Pinpoint the cell where the given text exists, returning its [X, Y] midpoint coordinate. 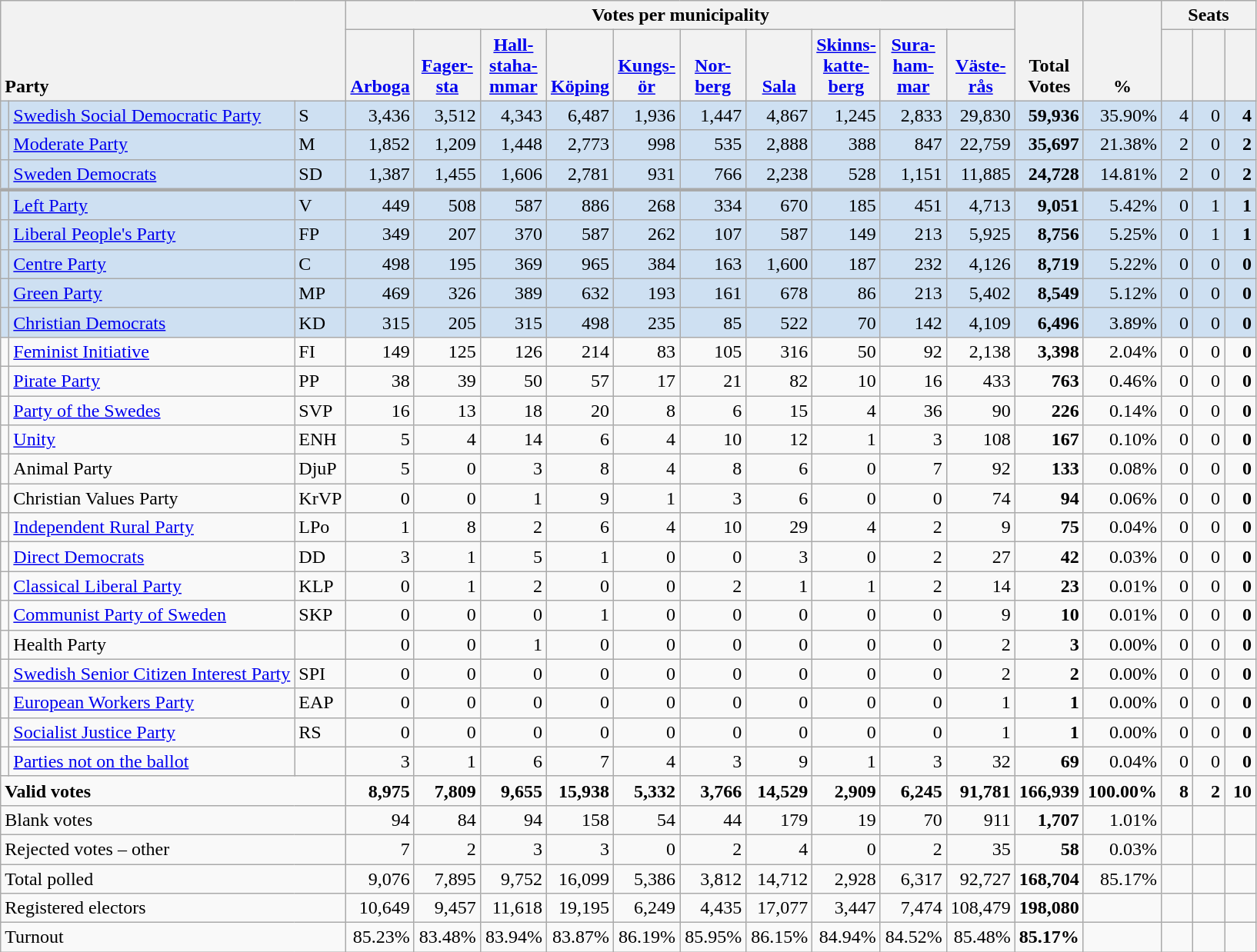
6,245 [913, 791]
125 [447, 351]
268 [647, 205]
18 [513, 410]
17 [647, 381]
RS [320, 732]
6,487 [580, 115]
DjuP [320, 469]
9,752 [513, 879]
ENH [320, 440]
126 [513, 351]
1,447 [713, 115]
1,448 [513, 145]
3,398 [1049, 351]
15 [779, 410]
83.87% [580, 937]
142 [913, 322]
5.12% [1122, 293]
100.00% [1122, 791]
15,938 [580, 791]
LPo [320, 528]
Nor- berg [713, 65]
167 [1049, 440]
8,549 [1049, 293]
965 [580, 264]
Skinns- katte- berg [846, 65]
Swedish Senior Citizen Interest Party [152, 674]
35.90% [1122, 115]
32 [980, 761]
3,512 [447, 115]
2,238 [779, 175]
522 [779, 322]
Total polled [174, 879]
Independent Rural Party [152, 528]
388 [846, 145]
535 [713, 145]
Väste- rås [980, 65]
262 [647, 235]
16,099 [580, 879]
14,712 [779, 879]
Arboga [380, 65]
Christian Values Party [152, 498]
108,479 [980, 908]
PP [320, 381]
Christian Democrats [152, 322]
Parties not on the ballot [152, 761]
29 [779, 528]
433 [980, 381]
9,457 [447, 908]
Left Party [152, 205]
1,707 [1049, 820]
27 [980, 557]
469 [380, 293]
107 [713, 235]
1,245 [846, 115]
3,812 [713, 879]
10,649 [380, 908]
Hall- staha- mmar [513, 65]
M [320, 145]
2.04% [1122, 351]
5,925 [980, 235]
3,447 [846, 908]
4,109 [980, 322]
21 [713, 381]
23 [1049, 586]
2,888 [779, 145]
1,455 [447, 175]
2,833 [913, 115]
Centre Party [152, 264]
4,713 [980, 205]
3,766 [713, 791]
1,606 [513, 175]
Green Party [152, 293]
S [320, 115]
9,076 [380, 879]
3,436 [380, 115]
86.19% [647, 937]
3.89% [1122, 322]
2,928 [846, 879]
39 [447, 381]
Liberal People's Party [152, 235]
384 [647, 264]
632 [580, 293]
105 [713, 351]
35,697 [1049, 145]
1,151 [913, 175]
Votes per municipality [680, 15]
9,655 [513, 791]
Moderate Party [152, 145]
678 [779, 293]
168,704 [1049, 879]
Health Party [152, 644]
38 [380, 381]
4,126 [980, 264]
17,077 [779, 908]
SD [320, 175]
8,975 [380, 791]
370 [513, 235]
187 [846, 264]
4,435 [713, 908]
528 [846, 175]
5.22% [1122, 264]
207 [447, 235]
Sura- ham- mar [913, 65]
Sala [779, 65]
763 [1049, 381]
58 [1049, 849]
European Workers Party [152, 703]
4,343 [513, 115]
185 [846, 205]
82 [779, 381]
83 [647, 351]
1,387 [380, 175]
6,317 [913, 879]
Valid votes [174, 791]
1,852 [380, 145]
158 [580, 820]
508 [447, 205]
11,885 [980, 175]
886 [580, 205]
Turnout [174, 937]
161 [713, 293]
86.15% [779, 937]
8,756 [1049, 235]
334 [713, 205]
Classical Liberal Party [152, 586]
75 [1049, 528]
5,332 [647, 791]
Kungs- ör [647, 65]
1,936 [647, 115]
20 [580, 410]
SVP [320, 410]
Sweden Democrats [152, 175]
29,830 [980, 115]
36 [913, 410]
FP [320, 235]
7,474 [913, 908]
1,209 [447, 145]
V [320, 205]
108 [980, 440]
449 [380, 205]
1,600 [779, 264]
5,402 [980, 293]
389 [513, 293]
14,529 [779, 791]
35 [980, 849]
84 [447, 820]
133 [1049, 469]
Communist Party of Sweden [152, 615]
5.25% [1122, 235]
C [320, 264]
6,249 [647, 908]
Swedish Social Democratic Party [152, 115]
% [1122, 51]
Seats [1208, 15]
12 [779, 440]
54 [647, 820]
0.46% [1122, 381]
22,759 [980, 145]
FI [320, 351]
369 [513, 264]
326 [447, 293]
84.94% [846, 937]
91,781 [980, 791]
Animal Party [152, 469]
85.95% [713, 937]
69 [1049, 761]
2,773 [580, 145]
5.42% [1122, 205]
911 [980, 820]
195 [447, 264]
44 [713, 820]
0.14% [1122, 410]
86 [846, 293]
451 [913, 205]
14.81% [1122, 175]
670 [779, 205]
2,781 [580, 175]
19 [846, 820]
KD [320, 322]
931 [647, 175]
SPI [320, 674]
0.06% [1122, 498]
21.38% [1122, 145]
Party [174, 51]
KrVP [320, 498]
349 [380, 235]
83.48% [447, 937]
4,867 [779, 115]
166,939 [1049, 791]
998 [647, 145]
84.52% [913, 937]
Blank votes [174, 820]
90 [980, 410]
847 [913, 145]
Fager- sta [447, 65]
226 [1049, 410]
42 [1049, 557]
19,195 [580, 908]
Feminist Initiative [152, 351]
0.08% [1122, 469]
316 [779, 351]
Unity [152, 440]
Registered electors [174, 908]
6,496 [1049, 322]
2,138 [980, 351]
11,618 [513, 908]
193 [647, 293]
92,727 [980, 879]
2,909 [846, 791]
7,895 [447, 879]
74 [980, 498]
85.23% [380, 937]
DD [320, 557]
EAP [320, 703]
163 [713, 264]
0.10% [1122, 440]
205 [447, 322]
Socialist Justice Party [152, 732]
Direct Democrats [152, 557]
MP [320, 293]
5,386 [647, 879]
235 [647, 322]
83.94% [513, 937]
214 [580, 351]
57 [580, 381]
24,728 [1049, 175]
13 [447, 410]
Köping [580, 65]
59,936 [1049, 115]
7,809 [447, 791]
Pirate Party [152, 381]
85.48% [980, 937]
SKP [320, 615]
Total Votes [1049, 51]
85 [713, 322]
766 [713, 175]
232 [913, 264]
179 [779, 820]
Party of the Swedes [152, 410]
KLP [320, 586]
9,051 [1049, 205]
Rejected votes – other [174, 849]
198,080 [1049, 908]
1.01% [1122, 820]
8,719 [1049, 264]
